Return the [x, y] coordinate for the center point of the cell that contains the specified text.  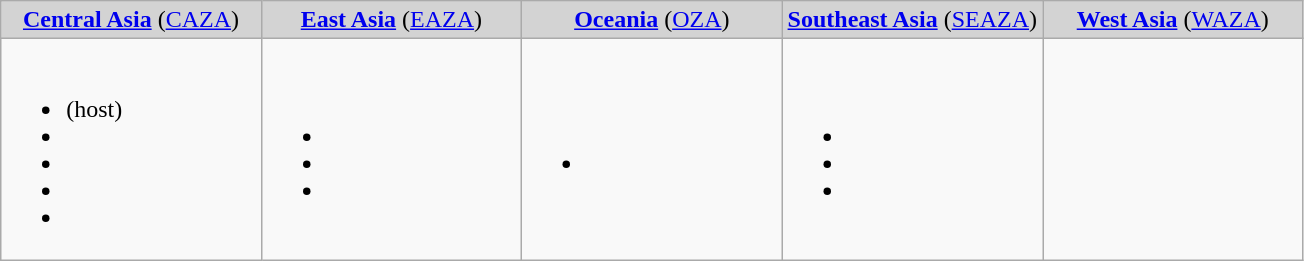
Southeast Asia (SEAZA) [912, 20]
(host) [131, 150]
Oceania (OZA) [652, 20]
East Asia (EAZA) [391, 20]
Central Asia (CAZA) [131, 20]
West Asia (WAZA) [1172, 20]
